Output the (x, y) coordinate of the center of the cell containing the given text.  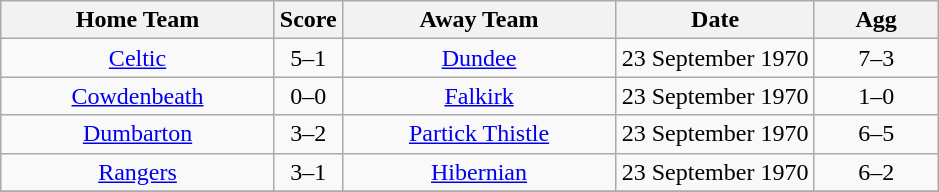
Away Team (479, 20)
7–3 (876, 58)
1–0 (876, 96)
Agg (876, 20)
Dundee (479, 58)
Cowdenbeath (138, 96)
0–0 (308, 96)
3–1 (308, 172)
Rangers (138, 172)
Celtic (138, 58)
3–2 (308, 134)
5–1 (308, 58)
Home Team (138, 20)
Partick Thistle (479, 134)
Falkirk (479, 96)
6–5 (876, 134)
Date (716, 20)
6–2 (876, 172)
Hibernian (479, 172)
Dumbarton (138, 134)
Score (308, 20)
